Extract the [x, y] coordinate from the center of the cell holding the provided text.  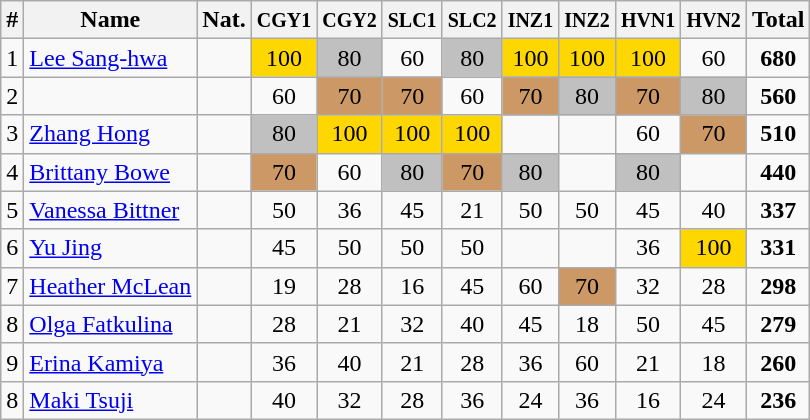
Maki Tsuji [110, 400]
19 [284, 286]
560 [778, 96]
440 [778, 172]
331 [778, 248]
Yu Jing [110, 248]
SLC1 [412, 20]
Brittany Bowe [110, 172]
Nat. [224, 20]
6 [12, 248]
INZ2 [588, 20]
4 [12, 172]
Erina Kamiya [110, 362]
SLC2 [472, 20]
236 [778, 400]
CGY1 [284, 20]
Olga Fatkulina [110, 324]
7 [12, 286]
INZ1 [530, 20]
Lee Sang-hwa [110, 58]
5 [12, 210]
680 [778, 58]
# [12, 20]
298 [778, 286]
Name [110, 20]
Total [778, 20]
3 [12, 134]
260 [778, 362]
HVN1 [648, 20]
Zhang Hong [110, 134]
279 [778, 324]
510 [778, 134]
CGY2 [350, 20]
2 [12, 96]
337 [778, 210]
9 [12, 362]
1 [12, 58]
Vanessa Bittner [110, 210]
Heather McLean [110, 286]
HVN2 [714, 20]
